Scan for the cell matching the given text and deliver its (X, Y) coordinate at center. 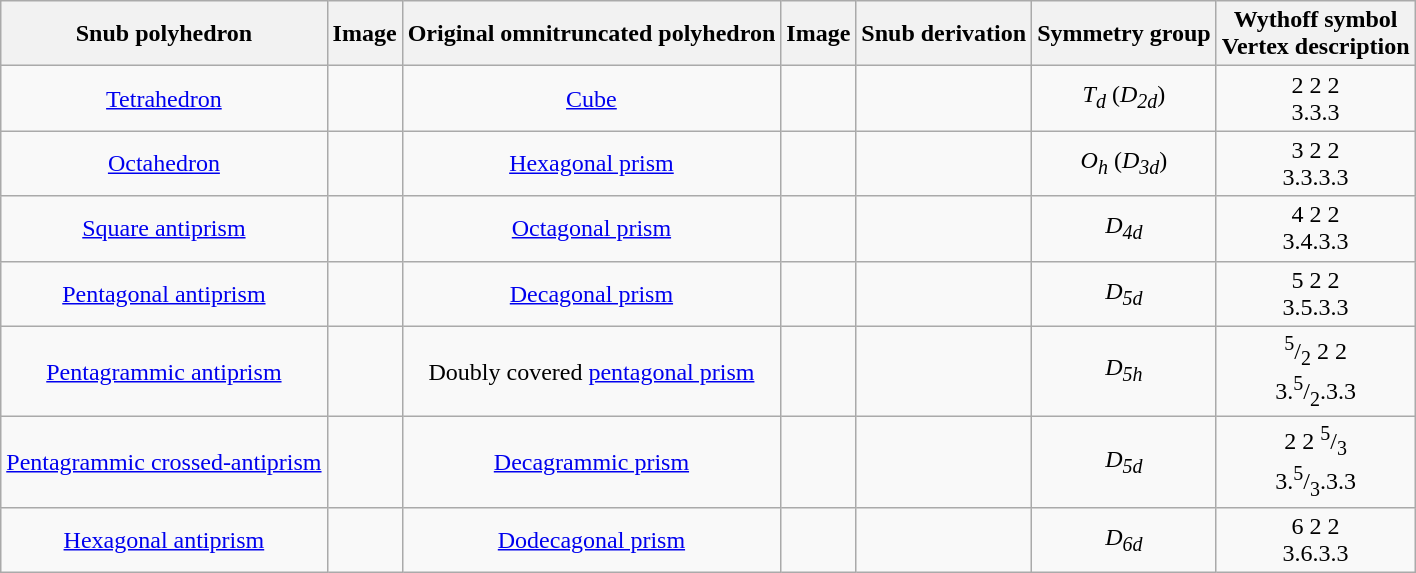
Tetrahedron (164, 98)
3 2 23.3.3.3 (1316, 164)
5 2 23.5.3.3 (1316, 294)
Pentagrammic antiprism (164, 372)
Original omnitruncated polyhedron (592, 34)
Pentagonal antiprism (164, 294)
Snub derivation (944, 34)
D6d (1124, 540)
2 2 23.3.3 (1316, 98)
Dodecagonal prism (592, 540)
Td (D2d) (1124, 98)
Octahedron (164, 164)
D4d (1124, 228)
6 2 23.6.3.3 (1316, 540)
D5h (1124, 372)
Wythoff symbolVertex description (1316, 34)
5/2 2 23.5/2.3.3 (1316, 372)
Octagonal prism (592, 228)
Hexagonal antiprism (164, 540)
Pentagrammic crossed-antiprism (164, 462)
Square antiprism (164, 228)
Decagonal prism (592, 294)
Hexagonal prism (592, 164)
Symmetry group (1124, 34)
Doubly covered pentagonal prism (592, 372)
Oh (D3d) (1124, 164)
Snub polyhedron (164, 34)
2 2 5/33.5/3.3.3 (1316, 462)
4 2 23.4.3.3 (1316, 228)
Cube (592, 98)
Decagrammic prism (592, 462)
